Return the (X, Y) coordinate for the center point of the cell that contains the specified text.  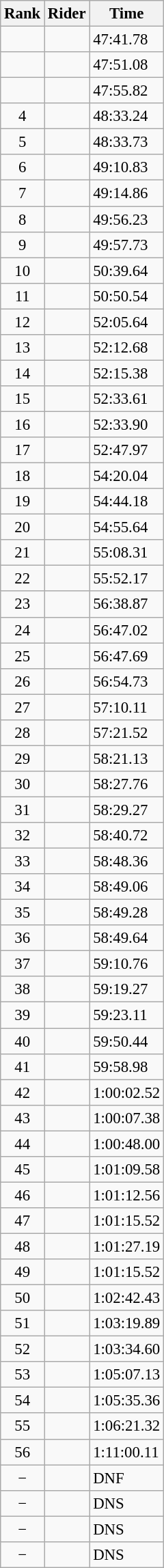
Time (127, 14)
54:55.64 (127, 527)
52 (23, 1349)
28 (23, 733)
47:55.82 (127, 91)
18 (23, 476)
52:15.38 (127, 373)
52:33.90 (127, 424)
47 (23, 1221)
13 (23, 348)
56:47.02 (127, 630)
1:00:48.00 (127, 1144)
8 (23, 219)
11 (23, 296)
DNF (127, 1478)
48:33.73 (127, 142)
37 (23, 964)
56:54.73 (127, 681)
45 (23, 1170)
9 (23, 245)
48:33.24 (127, 116)
33 (23, 862)
41 (23, 1067)
4 (23, 116)
49:14.86 (127, 193)
50:39.64 (127, 271)
23 (23, 605)
58:21.13 (127, 758)
58:27.76 (127, 784)
1:03:34.60 (127, 1349)
54:44.18 (127, 501)
1:01:12.56 (127, 1195)
10 (23, 271)
1:03:19.89 (127, 1323)
55:08.31 (127, 553)
Rank (23, 14)
47:51.08 (127, 65)
54:20.04 (127, 476)
24 (23, 630)
7 (23, 193)
16 (23, 424)
58:40.72 (127, 836)
38 (23, 990)
54 (23, 1401)
49:57.73 (127, 245)
31 (23, 810)
59:23.11 (127, 1015)
43 (23, 1118)
52:05.64 (127, 322)
1:05:07.13 (127, 1375)
40 (23, 1041)
1:00:02.52 (127, 1092)
51 (23, 1323)
5 (23, 142)
1:01:09.58 (127, 1170)
14 (23, 373)
58:29.27 (127, 810)
36 (23, 938)
21 (23, 553)
47:41.78 (127, 40)
56 (23, 1452)
57:10.11 (127, 707)
52:33.61 (127, 399)
17 (23, 450)
58:49.64 (127, 938)
15 (23, 399)
32 (23, 836)
25 (23, 656)
55 (23, 1427)
52:47.97 (127, 450)
44 (23, 1144)
6 (23, 167)
58:49.06 (127, 887)
56:47.69 (127, 656)
55:52.17 (127, 579)
12 (23, 322)
19 (23, 501)
1:01:27.19 (127, 1246)
1:02:42.43 (127, 1298)
42 (23, 1092)
53 (23, 1375)
49:10.83 (127, 167)
27 (23, 707)
50 (23, 1298)
59:50.44 (127, 1041)
26 (23, 681)
49 (23, 1272)
30 (23, 784)
58:49.28 (127, 913)
35 (23, 913)
59:58.98 (127, 1067)
34 (23, 887)
39 (23, 1015)
48 (23, 1246)
1:05:35.36 (127, 1401)
29 (23, 758)
57:21.52 (127, 733)
1:06:21.32 (127, 1427)
Rider (67, 14)
22 (23, 579)
56:38.87 (127, 605)
1:11:00.11 (127, 1452)
50:50.54 (127, 296)
46 (23, 1195)
20 (23, 527)
59:10.76 (127, 964)
49:56.23 (127, 219)
52:12.68 (127, 348)
58:48.36 (127, 862)
59:19.27 (127, 990)
1:00:07.38 (127, 1118)
